Provide the [X, Y] coordinate of the cell's center where the given text is located.  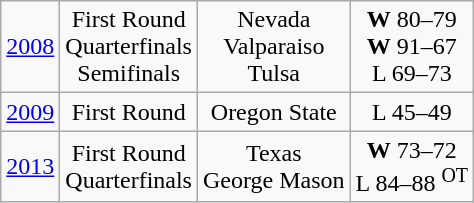
NevadaValparaisoTulsa [274, 47]
2008 [30, 47]
First RoundQuarterfinalsSemifinals [129, 47]
Oregon State [274, 112]
W 80–79W 91–67L 69–73 [412, 47]
W 73–72L 84–88 OT [412, 167]
First RoundQuarterfinals [129, 167]
2013 [30, 167]
L 45–49 [412, 112]
2009 [30, 112]
TexasGeorge Mason [274, 167]
First Round [129, 112]
